Locate the cell with the specified text and output its [x, y] center coordinate. 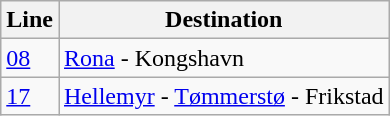
17 [30, 96]
Rona - Kongshavn [224, 58]
Hellemyr - Tømmerstø - Frikstad [224, 96]
Line [30, 20]
08 [30, 58]
Destination [224, 20]
